For the text-containing cell, return its midpoint in (X, Y) coordinate format. 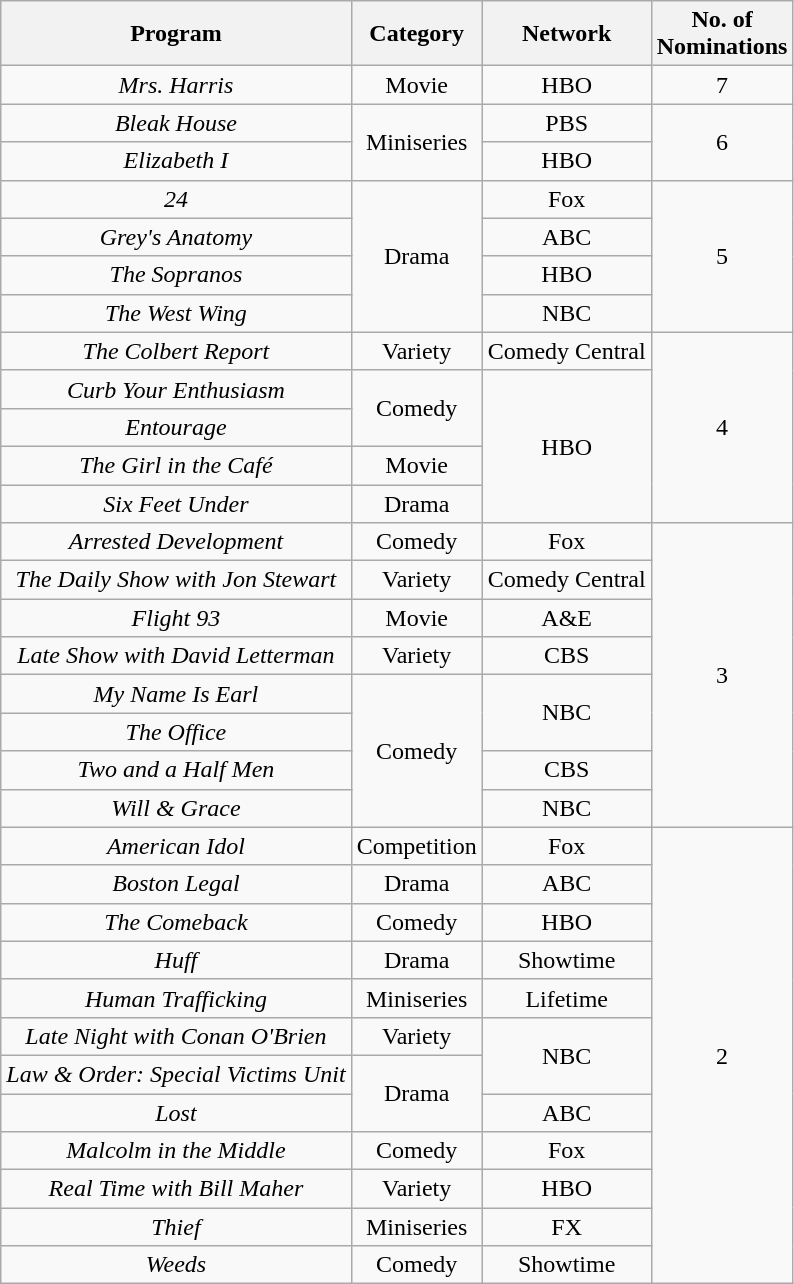
The Comeback (176, 922)
Two and a Half Men (176, 770)
7 (722, 85)
The Colbert Report (176, 351)
My Name Is Earl (176, 694)
2 (722, 1056)
FX (566, 1227)
Mrs. Harris (176, 85)
American Idol (176, 846)
24 (176, 199)
Program (176, 34)
Arrested Development (176, 542)
Lost (176, 1113)
Competition (416, 846)
The Office (176, 732)
Network (566, 34)
The Girl in the Café (176, 465)
Boston Legal (176, 884)
Late Night with Conan O'Brien (176, 1036)
Late Show with David Letterman (176, 656)
Grey's Anatomy (176, 237)
No. ofNominations (722, 34)
Entourage (176, 427)
4 (722, 427)
Law & Order: Special Victims Unit (176, 1074)
5 (722, 256)
Real Time with Bill Maher (176, 1189)
Huff (176, 960)
Malcolm in the Middle (176, 1151)
3 (722, 675)
PBS (566, 123)
Flight 93 (176, 618)
Bleak House (176, 123)
Category (416, 34)
6 (722, 142)
Six Feet Under (176, 503)
Thief (176, 1227)
Human Trafficking (176, 998)
Will & Grace (176, 808)
Lifetime (566, 998)
The Sopranos (176, 275)
Elizabeth I (176, 161)
A&E (566, 618)
The Daily Show with Jon Stewart (176, 580)
Weeds (176, 1265)
The West Wing (176, 313)
Curb Your Enthusiasm (176, 389)
